Locate the cell with the specified text and output its (x, y) center coordinate. 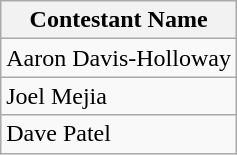
Contestant Name (119, 20)
Dave Patel (119, 134)
Joel Mejia (119, 96)
Aaron Davis-Holloway (119, 58)
